Pinpoint the cell where the given text exists, returning its [x, y] midpoint coordinate. 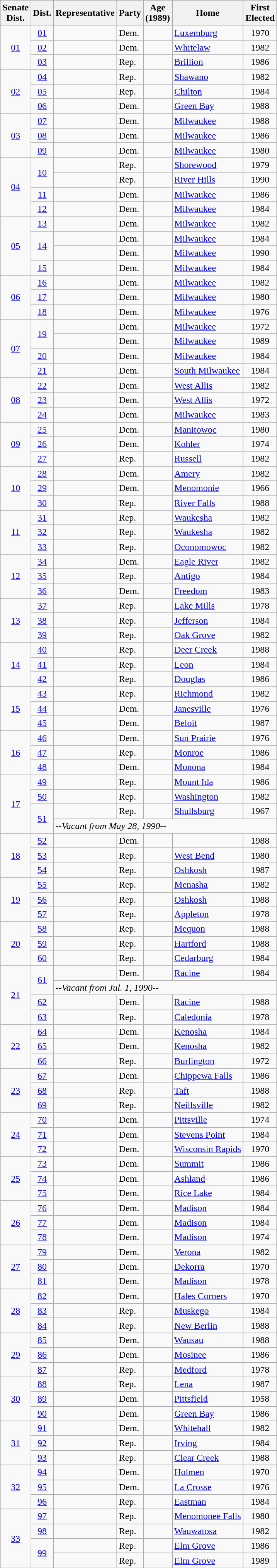
74 [42, 1179]
Pittsville [208, 1120]
60 [42, 958]
Antigo [208, 576]
Beloit [208, 723]
51 [42, 819]
Brillion [208, 62]
69 [42, 1105]
Neillsville [208, 1105]
91 [42, 1428]
Lake Mills [208, 606]
95 [42, 1487]
98 [42, 1531]
Lena [208, 1384]
76 [42, 1208]
82 [42, 1296]
Chilton [208, 91]
92 [42, 1443]
Oconomowoc [208, 547]
47 [42, 753]
Home [208, 13]
68 [42, 1090]
Amery [208, 474]
45 [42, 723]
52 [42, 841]
River Falls [208, 503]
Appleton [208, 914]
Wauwatosa [208, 1531]
1958 [260, 1399]
48 [42, 767]
Summit [208, 1164]
Shullsburg [208, 811]
Shorewood [208, 165]
Ashland [208, 1179]
FirstElected [260, 13]
80 [42, 1267]
34 [42, 562]
43 [42, 694]
55 [42, 885]
Hales Corners [208, 1296]
86 [42, 1355]
La Crosse [208, 1487]
--Vacant from May 28, 1990-- [165, 826]
35 [42, 576]
Leon [208, 664]
38 [42, 620]
57 [42, 914]
--Vacant from Jul. 1, 1990-- [165, 988]
Mosinee [208, 1355]
64 [42, 1032]
58 [42, 929]
Mount Ida [208, 782]
84 [42, 1325]
73 [42, 1164]
44 [42, 709]
89 [42, 1399]
67 [42, 1076]
Burlington [208, 1061]
94 [42, 1472]
Monona [208, 767]
Menasha [208, 885]
61 [42, 980]
Wisconsin Rapids [208, 1149]
87 [42, 1370]
Freedom [208, 591]
63 [42, 1017]
53 [42, 855]
Mequon [208, 929]
Richmond [208, 694]
Eastman [208, 1502]
Manitowoc [208, 430]
Stevens Point [208, 1134]
River Hills [208, 179]
66 [42, 1061]
Kohler [208, 444]
75 [42, 1193]
56 [42, 900]
54 [42, 870]
62 [42, 1002]
78 [42, 1237]
Muskego [208, 1311]
Shawano [208, 77]
Monroe [208, 753]
Wausau [208, 1340]
65 [42, 1046]
81 [42, 1281]
1966 [260, 488]
Rice Lake [208, 1193]
Clear Creek [208, 1458]
Irving [208, 1443]
Caledonia [208, 1017]
Hartford [208, 944]
Dist. [42, 13]
37 [42, 606]
Janesville [208, 709]
Dekorra [208, 1267]
Luxemburg [208, 33]
49 [42, 782]
88 [42, 1384]
59 [42, 944]
Oak Grove [208, 635]
Chippewa Falls [208, 1076]
79 [42, 1252]
West Bend [208, 855]
Jefferson [208, 620]
1967 [260, 811]
Douglas [208, 679]
50 [42, 797]
70 [42, 1120]
40 [42, 650]
Cedarburg [208, 958]
New Berlin [208, 1325]
71 [42, 1134]
41 [42, 664]
1979 [260, 165]
Eagle River [208, 562]
83 [42, 1311]
Medford [208, 1370]
Whitehall [208, 1428]
42 [42, 679]
72 [42, 1149]
96 [42, 1502]
85 [42, 1340]
Whitelaw [208, 47]
Representative [85, 13]
99 [42, 1553]
South Milwaukee [208, 370]
77 [42, 1223]
Verona [208, 1252]
90 [42, 1414]
46 [42, 738]
SenateDist. [15, 13]
97 [42, 1516]
Sun Prairie [208, 738]
Menomonie [208, 488]
Age(1989) [158, 13]
Holmen [208, 1472]
39 [42, 635]
Deer Creek [208, 650]
93 [42, 1458]
Washington [208, 797]
Party [130, 13]
36 [42, 591]
Pittsfield [208, 1399]
Menomonee Falls [208, 1516]
Taft [208, 1090]
Russell [208, 459]
